Provide the [X, Y] coordinate of the cell's center where the given text is located.  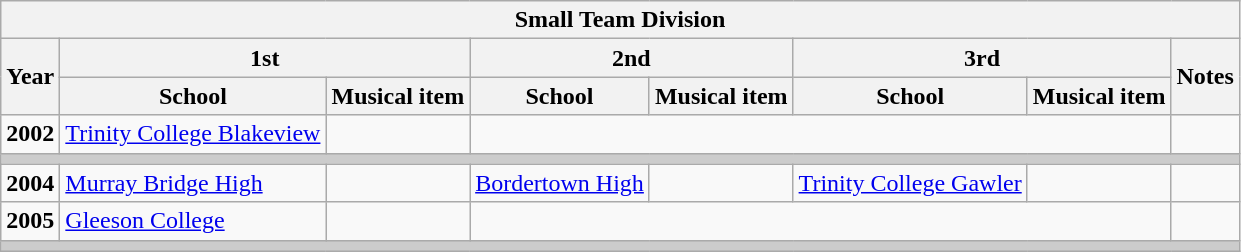
2nd [632, 58]
Trinity College Blakeview [193, 134]
Small Team Division [620, 20]
2002 [30, 134]
2005 [30, 221]
Murray Bridge High [193, 183]
1st [265, 58]
Gleeson College [193, 221]
Notes [1205, 77]
Year [30, 77]
3rd [982, 58]
2004 [30, 183]
Trinity College Gawler [910, 183]
Bordertown High [560, 183]
